Return the (x, y) coordinate for the center point of the cell that contains the specified text.  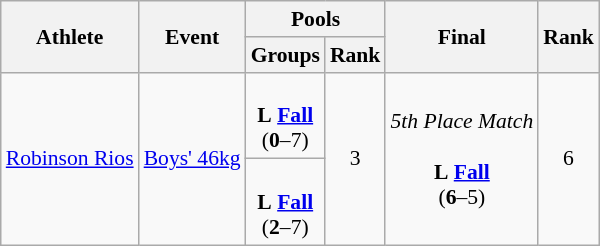
Boys' 46kg (192, 158)
3 (356, 158)
L Fall(0–7) (286, 116)
Robinson Rios (70, 158)
5th Place MatchL Fall(6–5) (462, 158)
Athlete (70, 36)
Final (462, 36)
Pools (316, 19)
Groups (286, 55)
6 (568, 158)
L Fall(2–7) (286, 202)
Event (192, 36)
